Find where the given text appears and provide that cell's center as (x, y) coordinate. 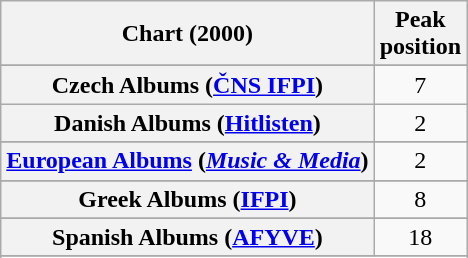
Chart (2000) (188, 34)
18 (420, 237)
Spanish Albums (AFYVE) (188, 237)
Czech Albums (ČNS IFPI) (188, 85)
European Albums (Music & Media) (188, 161)
7 (420, 85)
Greek Albums (IFPI) (188, 199)
Danish Albums (Hitlisten) (188, 123)
Peakposition (420, 34)
8 (420, 199)
